Extract the (X, Y) coordinate from the center of the cell holding the provided text.  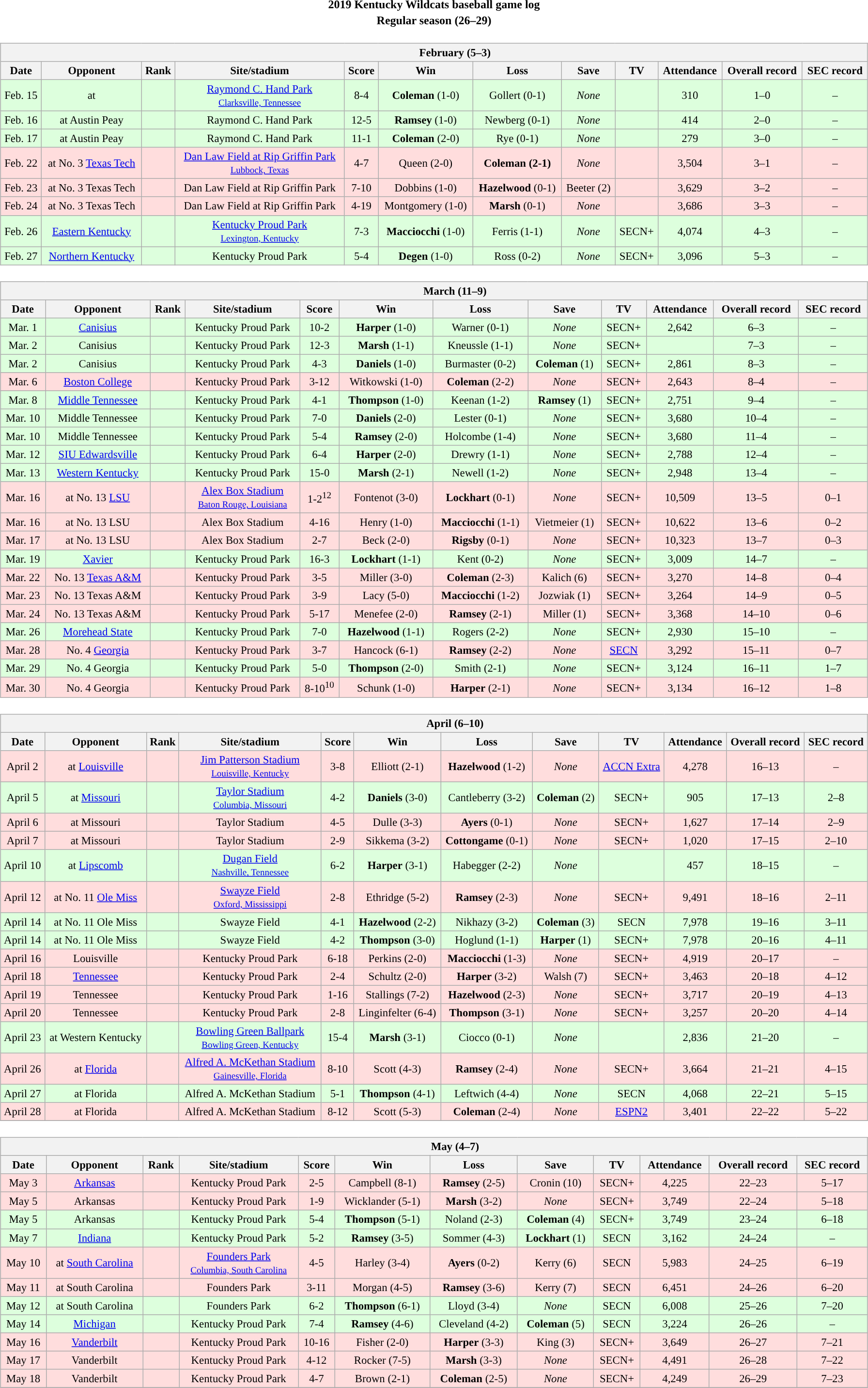
2,643 (680, 382)
Schunk (1-0) (386, 687)
Miller (3-0) (386, 577)
Queen (2-0) (425, 163)
7–23 (832, 1378)
Elliott (2-1) (397, 767)
May 18 (23, 1378)
2–8 (836, 798)
16–12 (756, 687)
26–26 (753, 1324)
Western Kentucky (98, 473)
Lockhart (0-1) (480, 497)
Alex Box StadiumBaton Rouge, Louisiana (243, 497)
Burmaster (0-2) (480, 363)
Montgomery (1-0) (425, 206)
Rigsby (0-1) (480, 540)
12–4 (756, 455)
Ramsey (2-4) (487, 1069)
Drewry (1-1) (480, 455)
Leftwich (4-4) (487, 1093)
3-9 (320, 595)
May 10 (23, 1263)
3,270 (680, 577)
May 16 (23, 1342)
Marsh (3-1) (397, 1037)
Walsh (7) (566, 976)
Coleman (2) (566, 798)
13–5 (756, 497)
Harper (1) (566, 940)
26–27 (753, 1342)
Perkins (2-0) (397, 958)
3,686 (690, 206)
March (11–9) (434, 291)
22–22 (765, 1112)
7–21 (832, 1342)
3–0 (762, 139)
Dulle (3-3) (397, 822)
2,861 (680, 363)
16–13 (765, 767)
Harper (3-1) (397, 866)
3,292 (680, 650)
24–24 (753, 1238)
at Louisville (95, 767)
Thompson (5-1) (382, 1219)
19–16 (765, 922)
Lester (0-1) (480, 418)
11–4 (756, 436)
3,649 (674, 1342)
Marsh (2-1) (386, 473)
ESPN2 (632, 1112)
5–3 (762, 256)
1-212 (320, 497)
20–17 (765, 958)
2,930 (680, 631)
Coleman (2-2) (480, 382)
April 2 (22, 767)
Ramsey (4-6) (382, 1324)
April 16 (22, 958)
April 23 (22, 1037)
Miller (1) (565, 614)
Newberg (0-1) (517, 120)
5-17 (320, 614)
April 18 (22, 976)
April 6 (22, 822)
Marsh (1-1) (386, 345)
Mar. 23 (23, 595)
Harper (3-2) (487, 976)
4-19 (361, 206)
Hazelwood (2-2) (397, 922)
Noland (2-3) (474, 1219)
Cronin (10) (555, 1183)
Nikhazy (3-2) (487, 922)
Ayers (0-1) (487, 822)
3–1 (762, 163)
21–20 (765, 1037)
Dobbins (1-0) (425, 188)
Cleveland (4-2) (474, 1324)
Mar. 6 (23, 382)
4–12 (836, 976)
Beeter (2) (589, 188)
3,368 (680, 614)
3–11 (836, 922)
Lockhart (1-1) (386, 559)
Kneussle (1-1) (480, 345)
Ramsey (3-5) (382, 1238)
Hancock (6-1) (386, 650)
8–3 (756, 363)
at (92, 95)
Kerry (7) (555, 1287)
5-2 (317, 1238)
Feb. 24 (21, 206)
7–22 (832, 1360)
2–0 (762, 120)
Mar. 28 (23, 650)
Habegger (2-2) (487, 866)
17–14 (765, 822)
Ethridge (5-2) (397, 897)
Indiana (94, 1238)
Mar. 13 (23, 473)
905 (695, 798)
3-11 (317, 1287)
Thompson (1-0) (386, 400)
3,124 (680, 668)
Lacy (5-0) (386, 595)
4,491 (674, 1360)
14–8 (756, 577)
0–7 (833, 650)
4,074 (690, 231)
Holcombe (1-4) (480, 436)
Daniels (1-0) (386, 363)
April 27 (22, 1093)
Lockhart (1) (555, 1238)
4,225 (674, 1183)
1–7 (833, 668)
Macciocchi (1-3) (487, 958)
1,020 (695, 841)
Michigan (94, 1324)
Bowling Green BallparkBowling Green, Kentucky (250, 1037)
Kalich (6) (565, 577)
5-1 (338, 1093)
7-10 (361, 188)
3-7 (320, 650)
Henry (1-0) (386, 522)
12-5 (361, 120)
8–4 (756, 382)
Boston College (98, 382)
Harper (2-0) (386, 455)
Rye (0-1) (517, 139)
8-4 (361, 95)
Thompson (2-0) (386, 668)
0–4 (833, 577)
10-16 (317, 1342)
Mar. 12 (23, 455)
Mar. 8 (23, 400)
Harley (3-4) (382, 1263)
10,622 (680, 522)
Founders ParkColumbia, South Carolina (239, 1263)
Mar. 29 (23, 668)
8-10 (338, 1069)
Ramsey (2-1) (480, 614)
3-5 (320, 577)
5,983 (674, 1263)
Swayze FieldOxford, Mississippi (250, 897)
Mar. 22 (23, 577)
Keenan (1-2) (480, 400)
3,504 (690, 163)
2,948 (680, 473)
Thompson (3-0) (397, 940)
Menefee (2-0) (386, 614)
Mar. 24 (23, 614)
April 28 (22, 1112)
Mar. 30 (23, 687)
2,751 (680, 400)
18–16 (765, 897)
13–4 (756, 473)
6–18 (832, 1219)
3,257 (695, 1013)
Thompson (4-1) (397, 1093)
2–11 (836, 897)
Coleman (4) (555, 1219)
3,134 (680, 687)
0–3 (833, 540)
4–13 (836, 994)
Alfred A. McKethan StadiumGainesville, Florida (250, 1069)
4-12 (317, 1360)
24–25 (753, 1263)
8-1010 (320, 687)
10,509 (680, 497)
Mar. 26 (23, 631)
Ramsey (2-0) (386, 436)
Feb. 16 (21, 120)
Dugan FieldNashville, Tennessee (250, 866)
February (5–3) (434, 52)
Ramsey (2-5) (474, 1183)
2-9 (338, 841)
310 (690, 95)
April (6–10) (434, 724)
Macciocchi (1-2) (480, 595)
at Western Kentucky (95, 1037)
24–26 (753, 1287)
Mar. 17 (23, 540)
4-3 (320, 363)
May 12 (23, 1306)
Marsh (0-1) (517, 206)
Ramsey (2-3) (487, 897)
Northern Kentucky (92, 256)
Raymond C. Hand ParkClarksville, Tennessee (260, 95)
7-4 (317, 1324)
Ferris (1-1) (517, 231)
Morgan (4-5) (382, 1287)
Scott (5-3) (397, 1112)
Coleman (2-4) (487, 1112)
Mar. 1 (23, 327)
0–5 (833, 595)
3–3 (762, 206)
Beck (2-0) (386, 540)
Cottongame (0-1) (487, 841)
4,278 (695, 767)
3,162 (674, 1238)
3-8 (338, 767)
22–21 (765, 1093)
10–4 (756, 418)
Harper (2-1) (480, 687)
Scott (4-3) (397, 1069)
Gollert (0-1) (517, 95)
May 11 (23, 1287)
Louisville (95, 958)
23–24 (753, 1219)
April 19 (22, 994)
Sommer (4-3) (474, 1238)
Coleman (2-5) (474, 1378)
Coleman (2-1) (517, 163)
9,491 (695, 897)
May (4–7) (434, 1147)
Fontenot (3-0) (386, 497)
Stallings (7-2) (397, 994)
16-3 (320, 559)
5–17 (832, 1183)
Coleman (2-3) (480, 577)
3,664 (695, 1069)
Macciocchi (1-1) (480, 522)
Hazelwood (1-1) (386, 631)
1-16 (338, 994)
Xavier (98, 559)
Coleman (2-0) (425, 139)
Harper (3-3) (474, 1342)
Coleman (1) (565, 363)
Thompson (6-1) (382, 1306)
April 7 (22, 841)
Kerry (6) (555, 1263)
May 14 (23, 1324)
6-18 (338, 958)
3,629 (690, 188)
2,836 (695, 1037)
0–1 (833, 497)
Fisher (2-0) (382, 1342)
3,224 (674, 1324)
Mar. 19 (23, 559)
1-9 (317, 1201)
Jozwiak (1) (565, 595)
20–20 (765, 1013)
14–7 (756, 559)
Marsh (3-3) (474, 1360)
King (3) (555, 1342)
Schultz (2-0) (397, 976)
Feb. 27 (21, 256)
Ramsey (3-6) (474, 1287)
1–8 (833, 687)
9–4 (756, 400)
20–19 (765, 994)
Smith (2-1) (480, 668)
Linginfelter (6-4) (397, 1013)
Coleman (3) (566, 922)
April 10 (22, 866)
April 5 (22, 798)
0–2 (833, 522)
May 7 (23, 1238)
12-3 (320, 345)
3,463 (695, 976)
Feb. 17 (21, 139)
Witkowski (1-0) (386, 382)
7–20 (832, 1306)
25–26 (753, 1306)
1–0 (762, 95)
Ramsey (1) (565, 400)
Daniels (2-0) (386, 418)
Lloyd (3-4) (474, 1306)
Harper (1-0) (386, 327)
Thompson (3-1) (487, 1013)
Hazelwood (2-3) (487, 994)
6-4 (320, 455)
Eastern Kentucky (92, 231)
17–15 (765, 841)
15-4 (338, 1037)
Rocker (7-5) (382, 1360)
20–18 (765, 976)
Ramsey (1-0) (425, 120)
4–15 (836, 1069)
Hazelwood (0-1) (517, 188)
20–16 (765, 940)
SIU Edwardsville (98, 455)
Brown (2-1) (382, 1378)
26–28 (753, 1360)
3,264 (680, 595)
Taylor StadiumColumbia, Missouri (250, 798)
10-2 (320, 327)
Coleman (1-0) (425, 95)
April 26 (22, 1069)
6–20 (832, 1287)
Sikkema (3-2) (397, 841)
13–6 (756, 522)
17–13 (765, 798)
3,009 (680, 559)
Jim Patterson StadiumLouisville, Kentucky (250, 767)
5–18 (832, 1201)
15-0 (320, 473)
22–24 (753, 1201)
2–9 (836, 822)
6,008 (674, 1306)
4,249 (674, 1378)
2,642 (680, 327)
4-16 (320, 522)
3,401 (695, 1112)
Hazelwood (1-2) (487, 767)
414 (690, 120)
Kentucky Proud ParkLexington, Kentucky (260, 231)
May 17 (23, 1360)
Feb. 26 (21, 231)
14–9 (756, 595)
21–21 (765, 1069)
Campbell (8-1) (382, 1183)
Hoglund (1-1) (487, 940)
13–7 (756, 540)
4–11 (836, 940)
Dan Law Field at Rip Griffin ParkLubbock, Texas (260, 163)
Rogers (2-2) (480, 631)
2-7 (320, 540)
5–22 (836, 1112)
7–3 (756, 345)
6–3 (756, 327)
15–11 (756, 650)
2–10 (836, 841)
Warner (0-1) (480, 327)
Newell (1-2) (480, 473)
4,068 (695, 1093)
ACCN Extra (632, 767)
6,451 (674, 1287)
Morehead State (98, 631)
2,788 (680, 455)
Degen (1-0) (425, 256)
April 12 (22, 897)
April 20 (22, 1013)
7-3 (361, 231)
Ayers (0-2) (474, 1263)
4–3 (762, 231)
8-12 (338, 1112)
16–11 (756, 668)
4,919 (695, 958)
1,627 (695, 822)
6–19 (832, 1263)
4–14 (836, 1013)
3,096 (690, 256)
3,717 (695, 994)
Wicklander (5-1) (382, 1201)
Coleman (5) (555, 1324)
Macciocchi (1-0) (425, 231)
15–10 (756, 631)
10,323 (680, 540)
May 3 (23, 1183)
18–15 (765, 866)
Feb. 22 (21, 163)
11-1 (361, 139)
Cantleberry (3-2) (487, 798)
5-0 (320, 668)
3-12 (320, 382)
14–10 (756, 614)
279 (690, 139)
at Lipscomb (95, 866)
Daniels (3-0) (397, 798)
Marsh (3-2) (474, 1201)
Feb. 23 (21, 188)
Ross (0-2) (517, 256)
Ramsey (2-2) (480, 650)
2-4 (338, 976)
5–15 (836, 1093)
457 (695, 866)
2-5 (317, 1183)
Vietmeier (1) (565, 522)
Ciocco (0-1) (487, 1037)
Kent (0-2) (480, 559)
3–2 (762, 188)
26–29 (753, 1378)
Feb. 15 (21, 95)
22–23 (753, 1183)
0–6 (833, 614)
